Output the (x, y) coordinate of the center of the cell containing the given text.  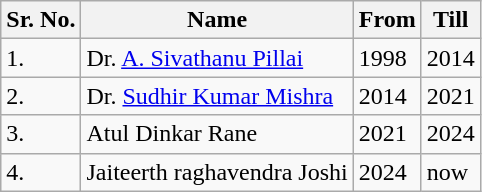
Jaiteerth raghavendra Joshi (217, 172)
Till (450, 20)
4. (41, 172)
From (387, 20)
2. (41, 96)
Dr. A. Sivathanu Pillai (217, 58)
1998 (387, 58)
1. (41, 58)
Dr. Sudhir Kumar Mishra (217, 96)
Sr. No. (41, 20)
Name (217, 20)
Atul Dinkar Rane (217, 134)
3. (41, 134)
now (450, 172)
